Pinpoint the cell where the given text exists, returning its (x, y) midpoint coordinate. 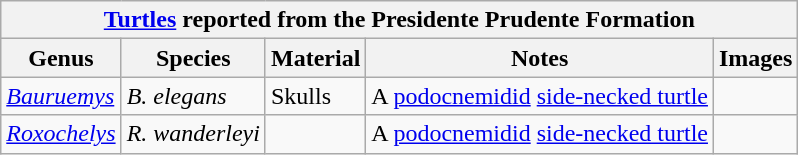
Bauruemys (61, 96)
Notes (540, 58)
Material (315, 58)
B. elegans (193, 96)
Genus (61, 58)
Images (755, 58)
Skulls (315, 96)
Turtles reported from the Presidente Prudente Formation (400, 20)
Species (193, 58)
R. wanderleyi (193, 134)
Roxochelys (61, 134)
